Determine the (x, y) coordinate at the center of the cell enclosing the given text.  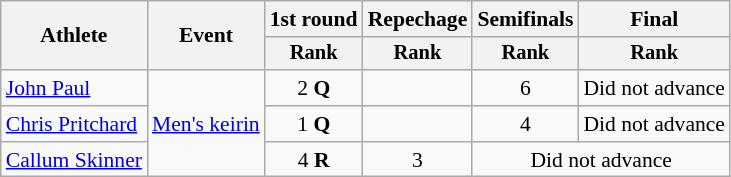
6 (525, 88)
Men's keirin (206, 124)
1st round (314, 19)
1 Q (314, 124)
Repechage (418, 19)
Athlete (74, 36)
4 (525, 124)
Chris Pritchard (74, 124)
Final (654, 19)
John Paul (74, 88)
Semifinals (525, 19)
2 Q (314, 88)
Event (206, 36)
